Search for the cell housing the specified text and yield its [X, Y] center coordinate. 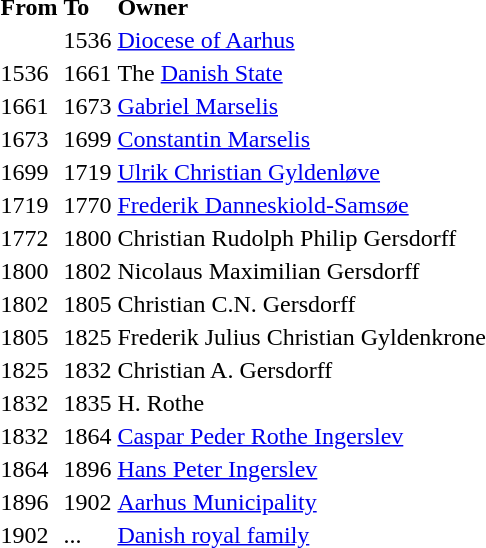
1832 [88, 370]
1673 [88, 106]
1770 [88, 205]
1835 [88, 403]
1896 [88, 469]
1699 [88, 139]
1800 [88, 238]
1825 [88, 337]
1802 [88, 271]
1864 [88, 436]
1902 [88, 502]
1805 [88, 304]
1719 [88, 172]
1536 [88, 40]
1661 [88, 73]
